Capture the cell that displays the provided text and extract its (x, y) central coordinate. 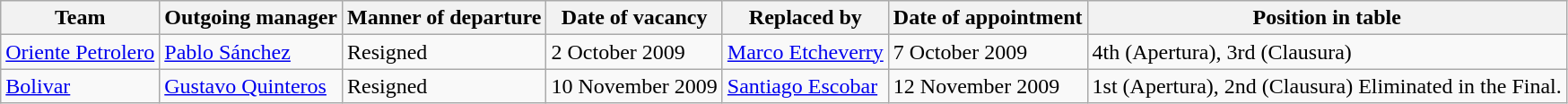
4th (Apertura), 3rd (Clausura) (1327, 52)
2 October 2009 (634, 52)
Santiago Escobar (806, 86)
Bolivar (81, 86)
Pablo Sánchez (251, 52)
12 November 2009 (988, 86)
Date of vacancy (634, 18)
Team (81, 18)
Replaced by (806, 18)
10 November 2009 (634, 86)
7 October 2009 (988, 52)
Manner of departure (443, 18)
Gustavo Quinteros (251, 86)
Position in table (1327, 18)
Outgoing manager (251, 18)
Marco Etcheverry (806, 52)
1st (Apertura), 2nd (Clausura) Eliminated in the Final. (1327, 86)
Oriente Petrolero (81, 52)
Date of appointment (988, 18)
